For the text-containing cell, return its midpoint in [x, y] coordinate format. 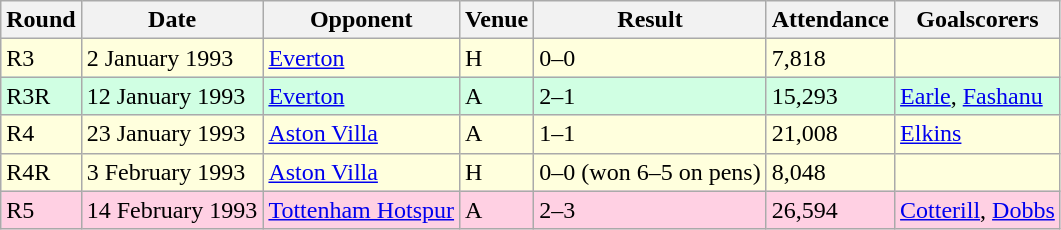
Date [172, 20]
26,594 [830, 210]
1–1 [650, 134]
Tottenham Hotspur [362, 210]
2–3 [650, 210]
Goalscorers [978, 20]
Attendance [830, 20]
23 January 1993 [172, 134]
0–0 (won 6–5 on pens) [650, 172]
R4 [41, 134]
Opponent [362, 20]
3 February 1993 [172, 172]
2 January 1993 [172, 58]
Result [650, 20]
0–0 [650, 58]
R5 [41, 210]
14 February 1993 [172, 210]
Elkins [978, 134]
R3 [41, 58]
7,818 [830, 58]
R3R [41, 96]
Venue [497, 20]
21,008 [830, 134]
8,048 [830, 172]
Earle, Fashanu [978, 96]
12 January 1993 [172, 96]
Round [41, 20]
2–1 [650, 96]
15,293 [830, 96]
R4R [41, 172]
Cotterill, Dobbs [978, 210]
